For the text-containing cell, return its midpoint in [X, Y] coordinate format. 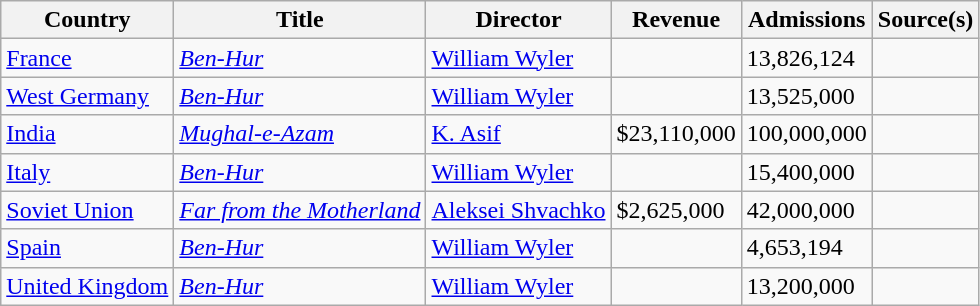
Country [88, 20]
42,000,000 [806, 210]
Italy [88, 172]
K. Asif [518, 134]
Spain [88, 248]
100,000,000 [806, 134]
Source(s) [926, 20]
Director [518, 20]
United Kingdom [88, 286]
Title [300, 20]
Soviet Union [88, 210]
Far from the Motherland [300, 210]
$23,110,000 [676, 134]
13,200,000 [806, 286]
13,525,000 [806, 96]
West Germany [88, 96]
4,653,194 [806, 248]
Revenue [676, 20]
India [88, 134]
$2,625,000 [676, 210]
Mughal-e-Azam [300, 134]
Aleksei Shvachko [518, 210]
13,826,124 [806, 58]
15,400,000 [806, 172]
Admissions [806, 20]
France [88, 58]
